For the text-containing cell, return its midpoint in [X, Y] coordinate format. 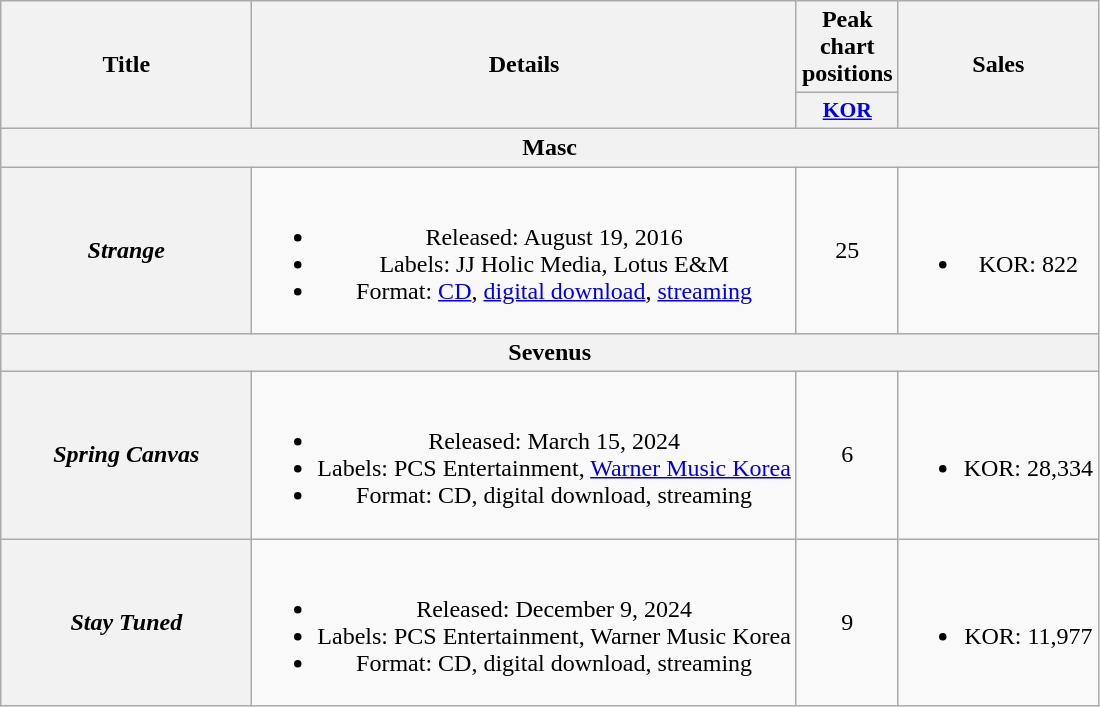
Released: December 9, 2024Labels: PCS Entertainment, Warner Music KoreaFormat: CD, digital download, streaming [524, 622]
6 [847, 456]
9 [847, 622]
Sevenus [550, 353]
Title [126, 65]
Stay Tuned [126, 622]
KOR: 822 [998, 250]
Masc [550, 147]
Sales [998, 65]
KOR: 11,977 [998, 622]
25 [847, 250]
Details [524, 65]
Released: August 19, 2016Labels: JJ Holic Media, Lotus E&MFormat: CD, digital download, streaming [524, 250]
Strange [126, 250]
KOR: 28,334 [998, 456]
Spring Canvas [126, 456]
KOR [847, 111]
Released: March 15, 2024Labels: PCS Entertainment, Warner Music KoreaFormat: CD, digital download, streaming [524, 456]
Peak chart positions [847, 47]
